Find where the given text appears and provide that cell's center as [X, Y] coordinate. 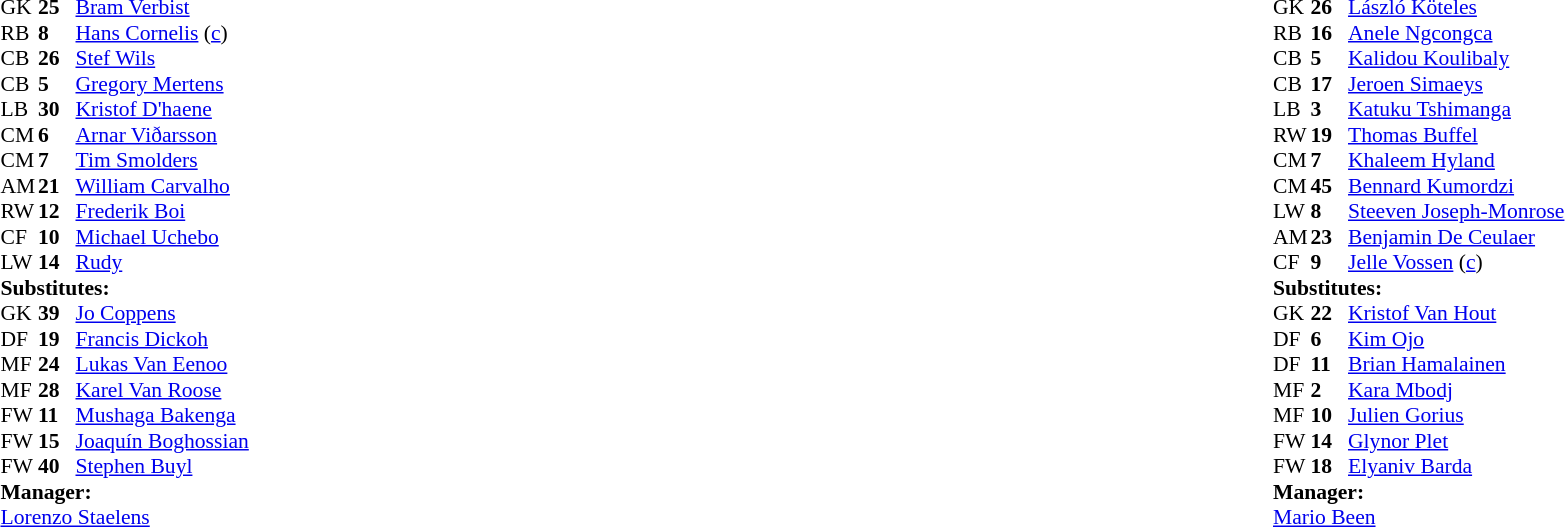
Kim Ojo [1456, 339]
22 [1330, 313]
William Carvalho [162, 186]
Khaleem Hyland [1456, 161]
Glynor Plet [1456, 441]
21 [57, 186]
Mushaga Bakenga [162, 415]
Kara Mbodj [1456, 390]
Joaquín Boghossian [162, 441]
26 [57, 59]
17 [1330, 84]
30 [57, 109]
39 [57, 313]
2 [1330, 390]
Karel Van Roose [162, 390]
Steeven Joseph-Monrose [1456, 211]
Rudy [162, 263]
Katuku Tshimanga [1456, 109]
Jelle Vossen (c) [1456, 263]
Kristof Van Hout [1456, 313]
Jeroen Simaeys [1456, 84]
Kristof D'haene [162, 109]
3 [1330, 109]
12 [57, 211]
Frederik Boi [162, 211]
45 [1330, 186]
Benjamin De Ceulaer [1456, 237]
Julien Gorius [1456, 415]
40 [57, 467]
Bennard Kumordzi [1456, 186]
16 [1330, 33]
Stephen Buyl [162, 467]
Thomas Buffel [1456, 135]
Tim Smolders [162, 161]
23 [1330, 237]
Brian Hamalainen [1456, 365]
28 [57, 390]
Hans Cornelis (c) [162, 33]
Stef Wils [162, 59]
Francis Dickoh [162, 339]
Lukas Van Eenoo [162, 365]
24 [57, 365]
Michael Uchebo [162, 237]
Kalidou Koulibaly [1456, 59]
18 [1330, 467]
Gregory Mertens [162, 84]
Anele Ngcongca [1456, 33]
Elyaniv Barda [1456, 467]
9 [1330, 263]
Jo Coppens [162, 313]
15 [57, 441]
Arnar Viðarsson [162, 135]
